Locate the cell with the specified text and output its [X, Y] center coordinate. 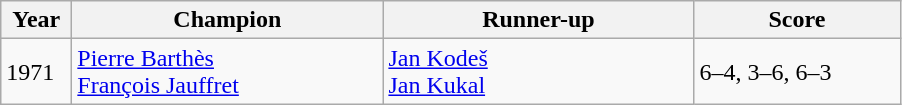
Pierre Barthès François Jauffret [228, 72]
Score [797, 20]
1971 [36, 72]
6–4, 3–6, 6–3 [797, 72]
Jan Kodeš Jan Kukal [538, 72]
Year [36, 20]
Runner-up [538, 20]
Champion [228, 20]
